Provide the [x, y] coordinate of the cell's center where the given text is located.  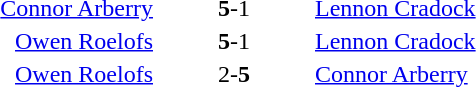
5-1 [234, 41]
